Capture the cell that displays the provided text and extract its (X, Y) central coordinate. 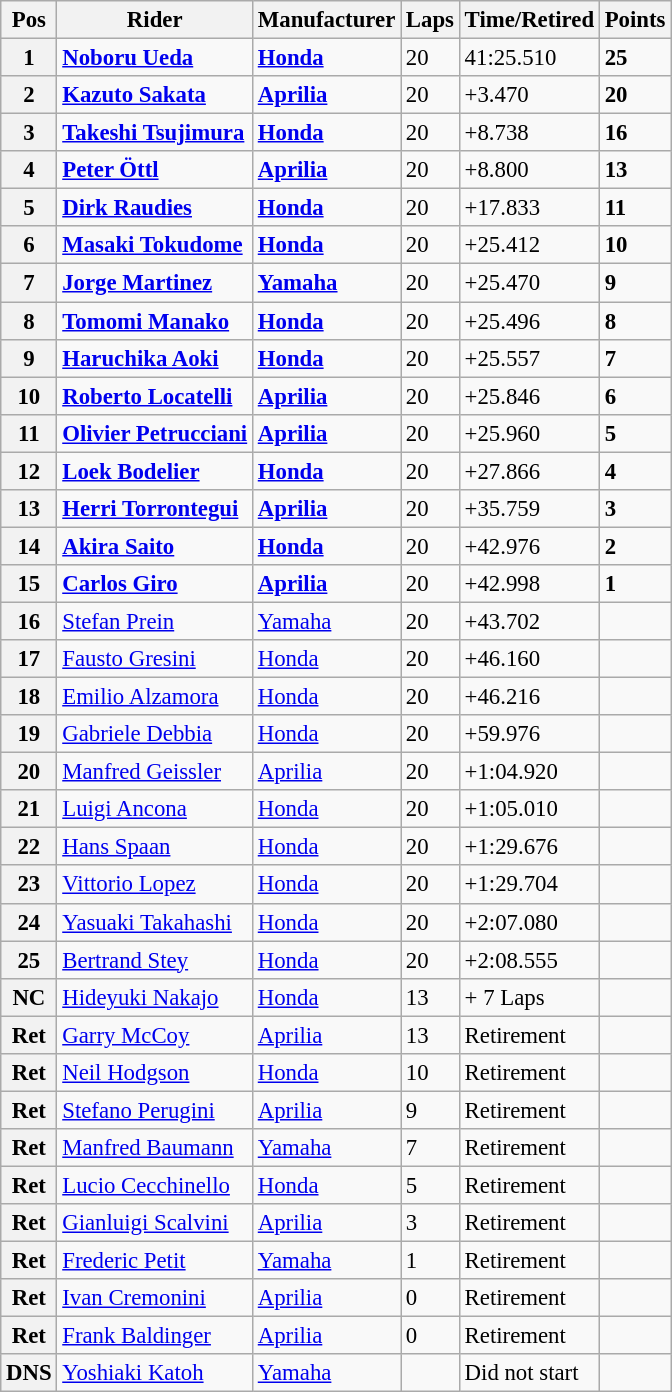
Garry McCoy (155, 1035)
+1:04.920 (529, 772)
+17.833 (529, 208)
Frederic Petit (155, 1261)
41:25.510 (529, 58)
Yasuaki Takahashi (155, 922)
Bertrand Stey (155, 960)
+2:07.080 (529, 922)
Lucio Cecchinello (155, 1185)
+35.759 (529, 509)
Hideyuki Nakajo (155, 997)
Points (634, 20)
Herri Torrontegui (155, 509)
Laps (430, 20)
Luigi Ancona (155, 809)
+8.800 (529, 170)
23 (29, 885)
Olivier Petrucciani (155, 433)
+43.702 (529, 621)
+42.976 (529, 546)
Roberto Locatelli (155, 396)
+25.470 (529, 283)
Stefano Perugini (155, 1110)
Time/Retired (529, 20)
+2:08.555 (529, 960)
+25.412 (529, 245)
15 (29, 584)
Stefan Prein (155, 621)
Dirk Raudies (155, 208)
+59.976 (529, 734)
Jorge Martinez (155, 283)
+25.557 (529, 358)
17 (29, 659)
Carlos Giro (155, 584)
Frank Baldinger (155, 1336)
+3.470 (529, 95)
Haruchika Aoki (155, 358)
22 (29, 847)
+1:05.010 (529, 809)
Gianluigi Scalvini (155, 1223)
Noboru Ueda (155, 58)
14 (29, 546)
+1:29.704 (529, 885)
Pos (29, 20)
Neil Hodgson (155, 1073)
+46.216 (529, 697)
18 (29, 697)
DNS (29, 1373)
Loek Bodelier (155, 471)
Akira Saito (155, 546)
+1:29.676 (529, 847)
Manfred Geissler (155, 772)
Manfred Baumann (155, 1148)
12 (29, 471)
Tomomi Manako (155, 321)
Rider (155, 20)
Emilio Alzamora (155, 697)
+25.846 (529, 396)
+27.866 (529, 471)
24 (29, 922)
Did not start (529, 1373)
21 (29, 809)
+42.998 (529, 584)
Fausto Gresini (155, 659)
Peter Öttl (155, 170)
+46.160 (529, 659)
Kazuto Sakata (155, 95)
+8.738 (529, 133)
Ivan Cremonini (155, 1298)
Takeshi Tsujimura (155, 133)
Manufacturer (326, 20)
Masaki Tokudome (155, 245)
+25.960 (529, 433)
Gabriele Debbia (155, 734)
NC (29, 997)
+ 7 Laps (529, 997)
Vittorio Lopez (155, 885)
Hans Spaan (155, 847)
19 (29, 734)
Yoshiaki Katoh (155, 1373)
+25.496 (529, 321)
